Determine the (x, y) coordinate at the center of the cell enclosing the given text.  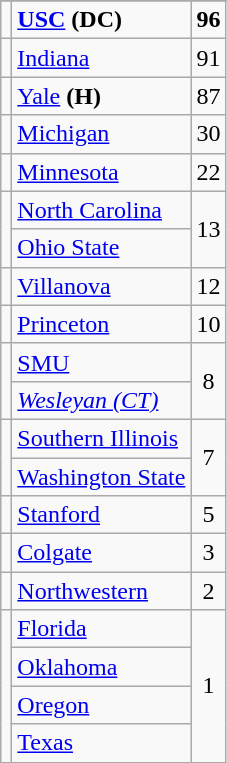
North Carolina (102, 210)
Indiana (102, 58)
8 (208, 381)
Yale (H) (102, 96)
3 (208, 553)
Wesleyan (CT) (102, 400)
87 (208, 96)
Southern Illinois (102, 438)
Princeton (102, 324)
91 (208, 58)
Washington State (102, 477)
Stanford (102, 515)
22 (208, 172)
1 (208, 686)
13 (208, 229)
Ohio State (102, 248)
Oregon (102, 705)
12 (208, 286)
Minnesota (102, 172)
Texas (102, 743)
SMU (102, 362)
USC (DC) (102, 20)
10 (208, 324)
30 (208, 134)
96 (208, 20)
5 (208, 515)
Michigan (102, 134)
Florida (102, 629)
2 (208, 591)
Oklahoma (102, 667)
Villanova (102, 286)
7 (208, 457)
Colgate (102, 553)
Northwestern (102, 591)
